Find where the given text appears and provide that cell's center as (x, y) coordinate. 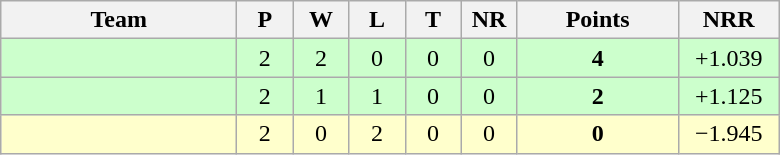
−1.945 (728, 134)
Points (598, 20)
W (321, 20)
P (265, 20)
L (377, 20)
+1.125 (728, 96)
+1.039 (728, 58)
NR (489, 20)
4 (598, 58)
Team (119, 20)
T (433, 20)
NRR (728, 20)
